Output the (x, y) coordinate of the center of the cell containing the given text.  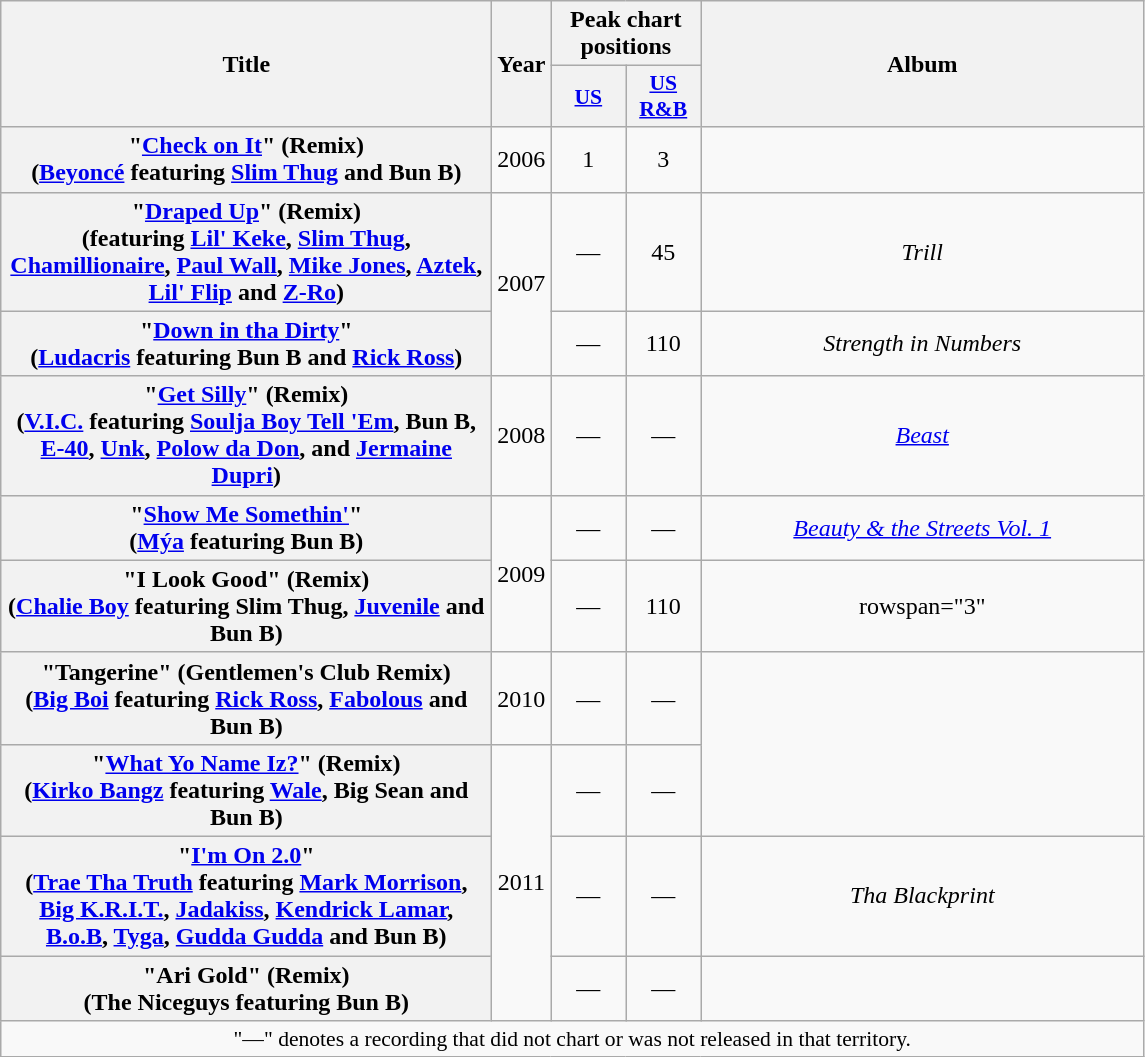
"Get Silly" (Remix)(V.I.C. featuring Soulja Boy Tell 'Em, Bun B, E-40, Unk, Polow da Don, and Jermaine Dupri) (246, 436)
45 (664, 252)
Trill (922, 252)
2007 (522, 284)
1 (588, 160)
USR&B (664, 96)
"Draped Up" (Remix)(featuring Lil' Keke, Slim Thug, Chamillionaire, Paul Wall, Mike Jones, Aztek, Lil' Flip and Z-Ro) (246, 252)
2006 (522, 160)
"Check on It" (Remix)(Beyoncé featuring Slim Thug and Bun B) (246, 160)
Title (246, 64)
Peak chart positions (626, 34)
"I Look Good" (Remix)(Chalie Boy featuring Slim Thug, Juvenile and Bun B) (246, 606)
Beauty & the Streets Vol. 1 (922, 528)
Album (922, 64)
2009 (522, 574)
"Down in tha Dirty"(Ludacris featuring Bun B and Rick Ross) (246, 344)
"I'm On 2.0"(Trae Tha Truth featuring Mark Morrison, Big K.R.I.T., Jadakiss, Kendrick Lamar, B.o.B, Tyga, Gudda Gudda and Bun B) (246, 896)
"—" denotes a recording that did not chart or was not released in that territory. (572, 1039)
Beast (922, 436)
"Ari Gold" (Remix)(The Niceguys featuring Bun B) (246, 988)
"What Yo Name Iz?" (Remix)(Kirko Bangz featuring Wale, Big Sean and Bun B) (246, 790)
2010 (522, 698)
3 (664, 160)
US (588, 96)
"Tangerine" (Gentlemen's Club Remix)(Big Boi featuring Rick Ross, Fabolous and Bun B) (246, 698)
Tha Blackprint (922, 896)
Year (522, 64)
"Show Me Somethin'"(Mýa featuring Bun B) (246, 528)
2011 (522, 882)
Strength in Numbers (922, 344)
2008 (522, 436)
rowspan="3" (922, 606)
